Provide the [x, y] coordinate of the cell's center where the given text is located.  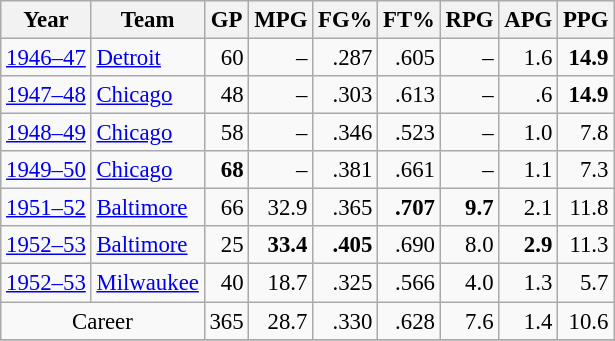
32.9 [281, 208]
Team [148, 20]
APG [528, 20]
Year [46, 20]
1.3 [528, 283]
2.1 [528, 208]
28.7 [281, 321]
.346 [346, 133]
PPG [586, 20]
1.4 [528, 321]
1949–50 [46, 170]
.287 [346, 58]
1951–52 [46, 208]
7.6 [470, 321]
1.6 [528, 58]
1946–47 [46, 58]
.690 [410, 245]
2.9 [528, 245]
8.0 [470, 245]
.330 [346, 321]
.405 [346, 245]
1.1 [528, 170]
1.0 [528, 133]
1948–49 [46, 133]
9.7 [470, 208]
Detroit [148, 58]
365 [226, 321]
10.6 [586, 321]
58 [226, 133]
.566 [410, 283]
.661 [410, 170]
.325 [346, 283]
.628 [410, 321]
4.0 [470, 283]
33.4 [281, 245]
5.7 [586, 283]
.613 [410, 95]
FG% [346, 20]
.365 [346, 208]
Career [102, 321]
RPG [470, 20]
60 [226, 58]
GP [226, 20]
.707 [410, 208]
1947–48 [46, 95]
.6 [528, 95]
66 [226, 208]
7.3 [586, 170]
.381 [346, 170]
FT% [410, 20]
68 [226, 170]
7.8 [586, 133]
25 [226, 245]
Milwaukee [148, 283]
11.3 [586, 245]
18.7 [281, 283]
48 [226, 95]
MPG [281, 20]
11.8 [586, 208]
40 [226, 283]
.303 [346, 95]
.523 [410, 133]
.605 [410, 58]
